Identify which cell holds the provided text, then report its (x, y) central coordinate. 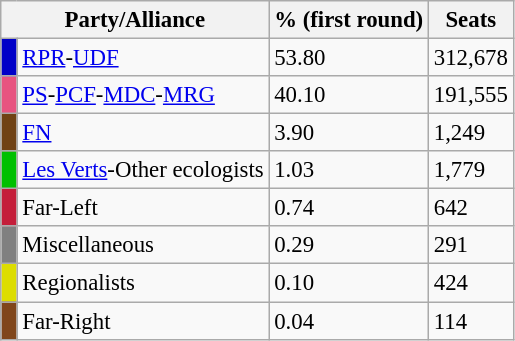
0.29 (349, 245)
1.03 (349, 170)
0.74 (349, 208)
1,249 (470, 133)
291 (470, 245)
Miscellaneous (143, 245)
191,555 (470, 95)
0.10 (349, 283)
PS-PCF-MDC-MRG (143, 95)
Regionalists (143, 283)
% (first round) (349, 20)
Seats (470, 20)
312,678 (470, 58)
RPR-UDF (143, 58)
Les Verts-Other ecologists (143, 170)
Far-Right (143, 321)
1,779 (470, 170)
642 (470, 208)
424 (470, 283)
0.04 (349, 321)
Far-Left (143, 208)
53.80 (349, 58)
3.90 (349, 133)
Party/Alliance (135, 20)
114 (470, 321)
FN (143, 133)
40.10 (349, 95)
